Pinpoint the cell where the given text exists, returning its [X, Y] midpoint coordinate. 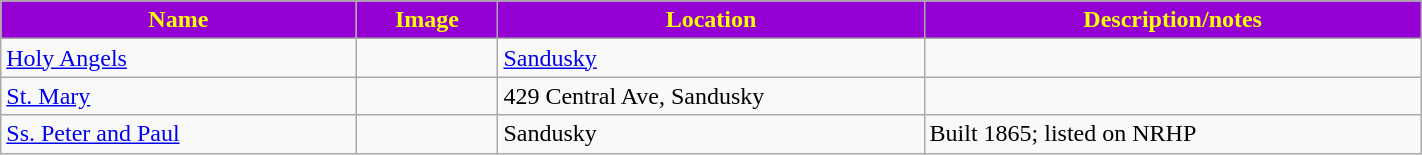
Ss. Peter and Paul [178, 134]
Description/notes [1172, 20]
Location [711, 20]
Image [427, 20]
Built 1865; listed on NRHP [1172, 134]
Holy Angels [178, 58]
Name [178, 20]
St. Mary [178, 96]
429 Central Ave, Sandusky [711, 96]
